For the text-containing cell, return its midpoint in (x, y) coordinate format. 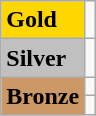
Silver (43, 58)
Bronze (43, 96)
Gold (43, 20)
